Determine the [X, Y] coordinate at the center of the cell enclosing the given text.  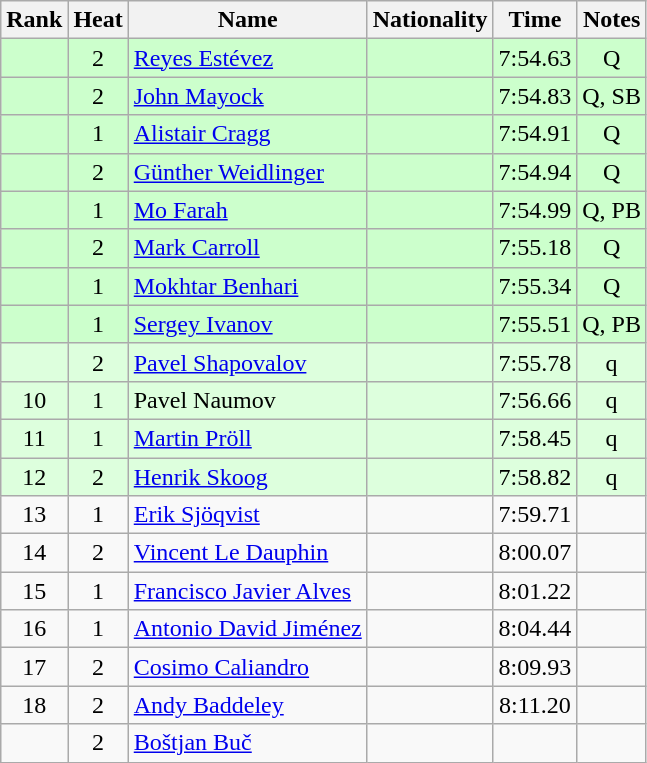
Vincent Le Dauphin [248, 553]
Cosimo Caliandro [248, 667]
7:58.45 [535, 438]
Q, SB [612, 96]
16 [34, 629]
7:55.34 [535, 286]
14 [34, 553]
Name [248, 20]
Time [535, 20]
Pavel Shapovalov [248, 362]
Mokhtar Benhari [248, 286]
8:04.44 [535, 629]
Boštjan Buč [248, 743]
Francisco Javier Alves [248, 591]
8:01.22 [535, 591]
Reyes Estévez [248, 58]
Notes [612, 20]
Heat [98, 20]
10 [34, 400]
Rank [34, 20]
8:11.20 [535, 705]
Henrik Skoog [248, 477]
Martin Pröll [248, 438]
7:55.51 [535, 324]
7:54.99 [535, 210]
17 [34, 667]
7:54.83 [535, 96]
Pavel Naumov [248, 400]
7:59.71 [535, 515]
Sergey Ivanov [248, 324]
12 [34, 477]
Günther Weidlinger [248, 172]
13 [34, 515]
Mo Farah [248, 210]
Erik Sjöqvist [248, 515]
Antonio David Jiménez [248, 629]
7:55.18 [535, 248]
15 [34, 591]
11 [34, 438]
8:09.93 [535, 667]
Andy Baddeley [248, 705]
Mark Carroll [248, 248]
18 [34, 705]
7:54.94 [535, 172]
Nationality [430, 20]
7:58.82 [535, 477]
8:00.07 [535, 553]
7:54.91 [535, 134]
John Mayock [248, 96]
Alistair Cragg [248, 134]
7:54.63 [535, 58]
7:56.66 [535, 400]
7:55.78 [535, 362]
